Locate the cell with the specified text and output its (x, y) center coordinate. 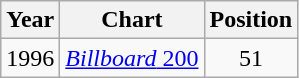
51 (251, 58)
Chart (132, 20)
Position (251, 20)
Year (30, 20)
1996 (30, 58)
Billboard 200 (132, 58)
